Capture the cell that displays the provided text and extract its [x, y] central coordinate. 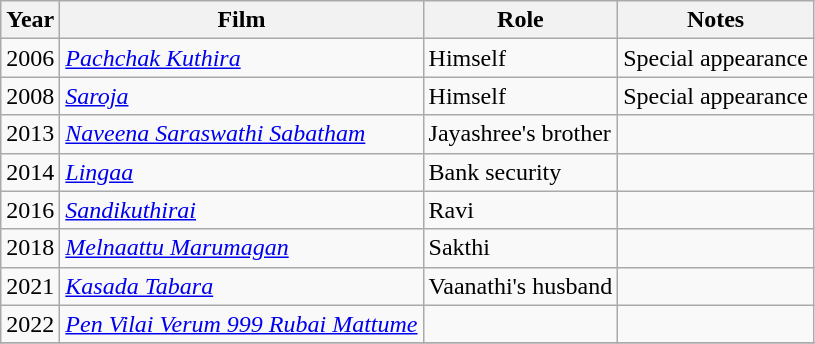
Saroja [242, 96]
Pachchak Kuthira [242, 58]
Ravi [520, 210]
Pen Vilai Verum 999 Rubai Mattume [242, 324]
2018 [30, 248]
Notes [716, 20]
2014 [30, 172]
2022 [30, 324]
Year [30, 20]
Melnaattu Marumagan [242, 248]
Kasada Tabara [242, 286]
2008 [30, 96]
Vaanathi's husband [520, 286]
Bank security [520, 172]
2021 [30, 286]
Role [520, 20]
Naveena Saraswathi Sabatham [242, 134]
Sandikuthirai [242, 210]
Film [242, 20]
2016 [30, 210]
Lingaa [242, 172]
2013 [30, 134]
2006 [30, 58]
Jayashree's brother [520, 134]
Sakthi [520, 248]
